Identify which cell holds the provided text, then report its (x, y) central coordinate. 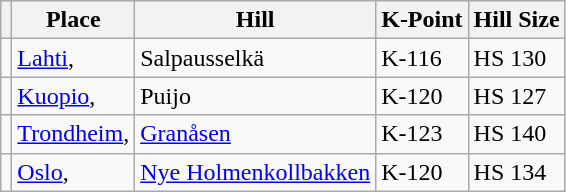
HS 127 (516, 96)
HS 140 (516, 134)
HS 134 (516, 172)
Trondheim, (74, 134)
Puijo (256, 96)
Hill (256, 20)
Oslo, (74, 172)
K-123 (422, 134)
Granåsen (256, 134)
Lahti, (74, 58)
Kuopio, (74, 96)
Hill Size (516, 20)
HS 130 (516, 58)
K-Point (422, 20)
Place (74, 20)
Nye Holmenkollbakken (256, 172)
Salpausselkä (256, 58)
K-116 (422, 58)
